Search for the cell housing the specified text and yield its (X, Y) center coordinate. 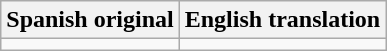
Spanish original (90, 20)
English translation (282, 20)
